Return the (X, Y) coordinate for the center point of the cell that contains the specified text.  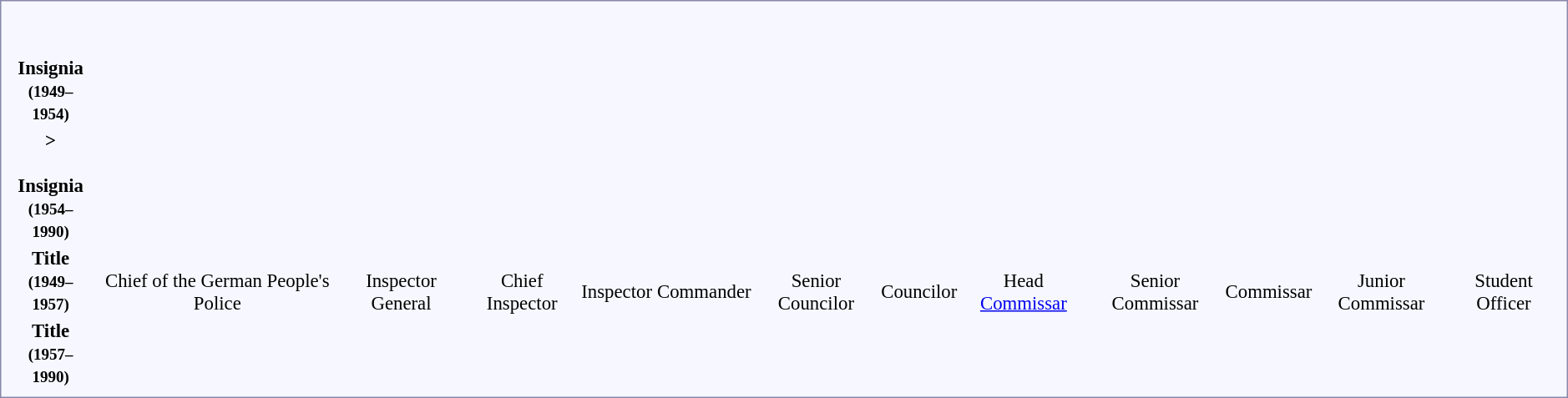
Title(1957–1990) (50, 353)
Senior Councilor (817, 280)
Insignia(1949–1954) (50, 68)
Junior Commissar (1381, 280)
Senior Commissar (1156, 280)
Commander (705, 280)
Chief of the German People's Police (217, 280)
Head Commissar (1024, 280)
Student Officer (1504, 280)
Commissar (1269, 280)
Inspector General (401, 280)
Councilor (919, 280)
Inspector (617, 280)
Chief Inspector (523, 280)
> Insignia(1954–1990) (50, 185)
Title(1949–1957) (50, 280)
